Scan for the cell matching the given text and deliver its (X, Y) coordinate at center. 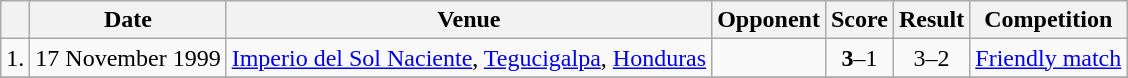
Friendly match (1048, 58)
Venue (468, 20)
Imperio del Sol Naciente, Tegucigalpa, Honduras (468, 58)
Opponent (769, 20)
Competition (1048, 20)
3–2 (931, 58)
1. (16, 58)
Result (931, 20)
3–1 (859, 58)
Score (859, 20)
Date (128, 20)
17 November 1999 (128, 58)
